Detect which cell encompasses the target text, then output its [x, y] center coordinate. 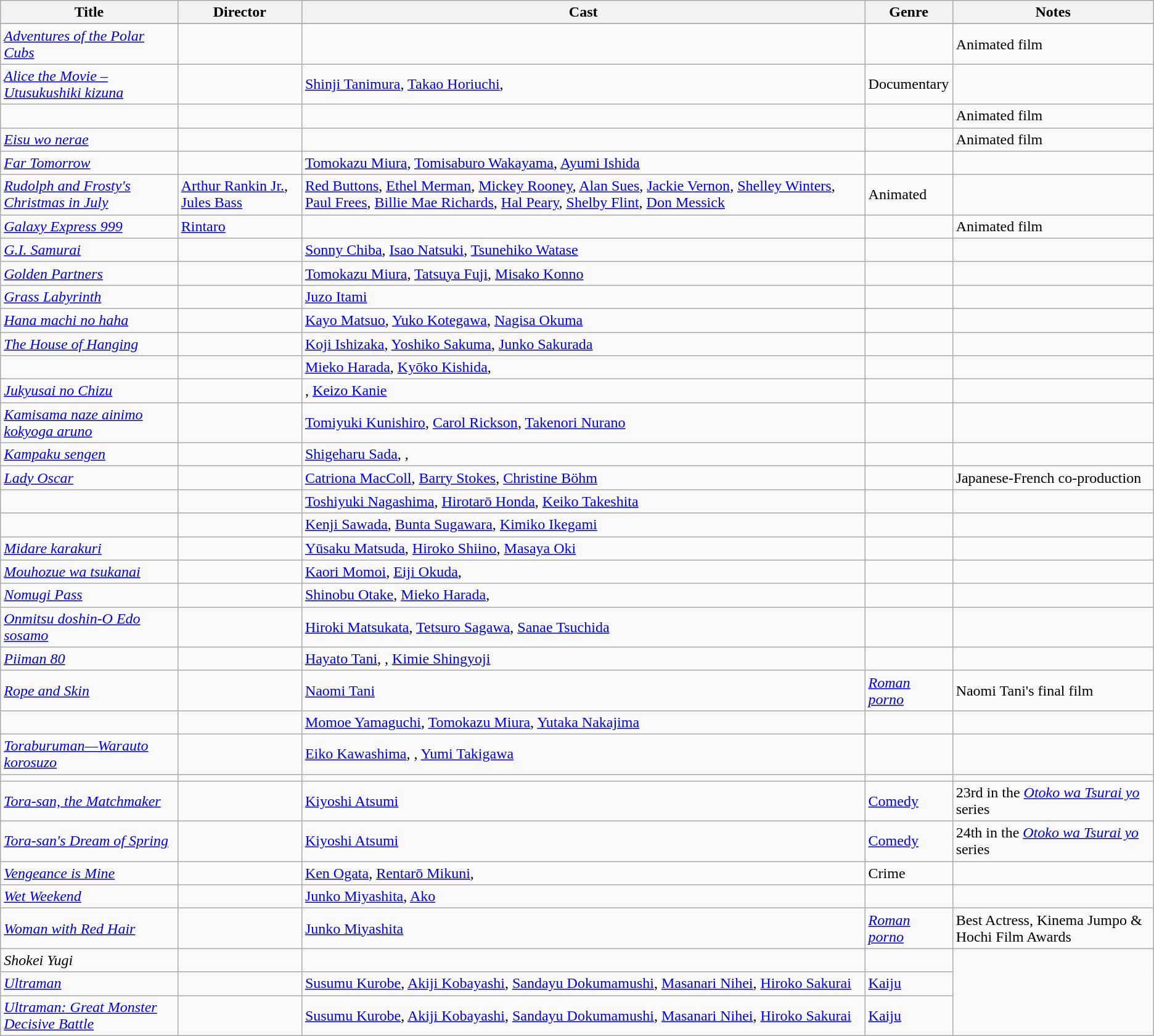
Naomi Tani's final film [1053, 691]
Naomi Tani [583, 691]
Junko Miyashita, Ako [583, 897]
Rope and Skin [89, 691]
Tomokazu Miura, Tomisaburo Wakayama, Ayumi Ishida [583, 163]
Documentary [909, 84]
Ultraman [89, 984]
Grass Labyrinth [89, 297]
Ultraman: Great Monster Decisive Battle [89, 1015]
Mieko Harada, Kyōko Kishida, [583, 368]
Alice the Movie – Utusukushiki kizuna [89, 84]
Rudolph and Frosty's Christmas in July [89, 195]
23rd in the Otoko wa Tsurai yo series [1053, 802]
, Keizo Kanie [583, 391]
Rintaro [239, 226]
Woman with Red Hair [89, 929]
Tomiyuki Kunishiro, Carol Rickson, Takenori Nurano [583, 423]
Notes [1053, 12]
Tora-san's Dream of Spring [89, 841]
Jukyusai no Chizu [89, 391]
Golden Partners [89, 273]
Piiman 80 [89, 659]
Hayato Tani, , Kimie Shingyoji [583, 659]
Genre [909, 12]
Koji Ishizaka, Yoshiko Sakuma, Junko Sakurada [583, 343]
Wet Weekend [89, 897]
Tora-san, the Matchmaker [89, 802]
Momoe Yamaguchi, Tomokazu Miura, Yutaka Nakajima [583, 722]
Far Tomorrow [89, 163]
Kenji Sawada, Bunta Sugawara, Kimiko Ikegami [583, 525]
Vengeance is Mine [89, 873]
Sonny Chiba, Isao Natsuki, Tsunehiko Watase [583, 250]
Hiroki Matsukata, Tetsuro Sagawa, Sanae Tsuchida [583, 627]
Eiko Kawashima, , Yumi Takigawa [583, 754]
G.I. Samurai [89, 250]
Catriona MacColl, Barry Stokes, Christine Böhm [583, 478]
Mouhozue wa tsukanai [89, 572]
Animated [909, 195]
Tomokazu Miura, Tatsuya Fuji, Misako Konno [583, 273]
The House of Hanging [89, 343]
Director [239, 12]
Eisu wo nerae [89, 139]
Shinji Tanimura, Takao Horiuchi, [583, 84]
Galaxy Express 999 [89, 226]
Onmitsu doshin-O Edo sosamo [89, 627]
24th in the Otoko wa Tsurai yo series [1053, 841]
Lady Oscar [89, 478]
Japanese-French co-production [1053, 478]
Adventures of the Polar Cubs [89, 44]
Best Actress, Kinema Jumpo & Hochi Film Awards [1053, 929]
Junko Miyashita [583, 929]
Kamisama naze ainimo kokyoga aruno [89, 423]
Yūsaku Matsuda, Hiroko Shiino, Masaya Oki [583, 548]
Kaori Momoi, Eiji Okuda, [583, 572]
Toraburuman—Warauto korosuzo [89, 754]
Kampaku sengen [89, 454]
Ken Ogata, Rentarō Mikuni, [583, 873]
Hana machi no haha [89, 320]
Shinobu Otake, Mieko Harada, [583, 595]
Crime [909, 873]
Shokei Yugi [89, 960]
Kayo Matsuo, Yuko Kotegawa, Nagisa Okuma [583, 320]
Arthur Rankin Jr., Jules Bass [239, 195]
Shigeharu Sada, , [583, 454]
Juzo Itami [583, 297]
Nomugi Pass [89, 595]
Toshiyuki Nagashima, Hirotarō Honda, Keiko Takeshita [583, 501]
Cast [583, 12]
Title [89, 12]
Midare karakuri [89, 548]
